Search for the cell housing the specified text and yield its (X, Y) center coordinate. 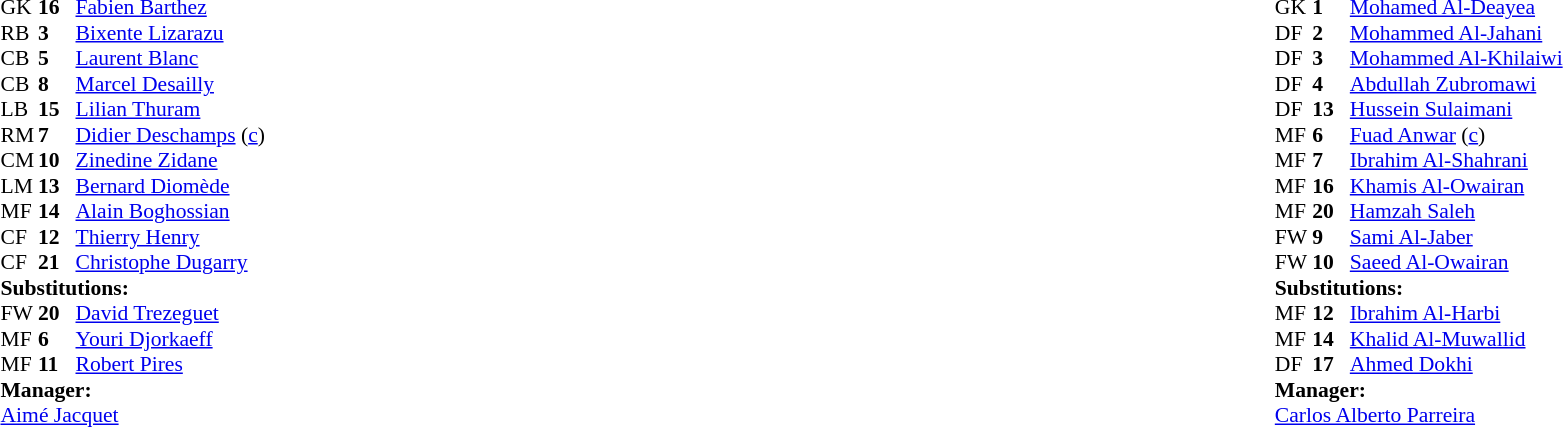
RB (19, 33)
Ibrahim Al-Shahrani (1456, 161)
Khamis Al-Owairan (1456, 186)
Laurent Blanc (170, 59)
Ahmed Dokhi (1456, 365)
Bernard Diomède (170, 186)
Mohammed Al-Jahani (1456, 33)
15 (57, 109)
Bixente Lizarazu (170, 33)
21 (57, 263)
Youri Djorkaeff (170, 339)
8 (57, 84)
Marcel Desailly (170, 84)
Didier Deschamps (c) (170, 135)
Christophe Dugarry (170, 263)
Zinedine Zidane (170, 161)
Hamzah Saleh (1456, 211)
Saeed Al-Owairan (1456, 263)
4 (1331, 84)
Fuad Anwar (c) (1456, 135)
Ibrahim Al-Harbi (1456, 313)
Robert Pires (170, 365)
CM (19, 161)
Sami Al-Jaber (1456, 237)
LB (19, 109)
Mohammed Al-Khilaiwi (1456, 59)
Lilian Thuram (170, 109)
Hussein Sulaimani (1456, 109)
Khalid Al-Muwallid (1456, 339)
11 (57, 365)
Thierry Henry (170, 237)
2 (1331, 33)
16 (1331, 186)
17 (1331, 365)
RM (19, 135)
9 (1331, 237)
LM (19, 186)
5 (57, 59)
David Trezeguet (170, 313)
Alain Boghossian (170, 211)
Abdullah Zubromawi (1456, 84)
